For the text-containing cell, return its midpoint in (X, Y) coordinate format. 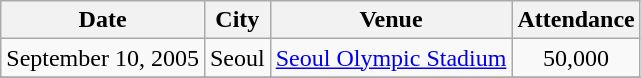
Seoul Olympic Stadium (391, 58)
Seoul (237, 58)
Venue (391, 20)
September 10, 2005 (103, 58)
Date (103, 20)
Attendance (576, 20)
City (237, 20)
50,000 (576, 58)
